Capture the cell that displays the provided text and extract its (x, y) central coordinate. 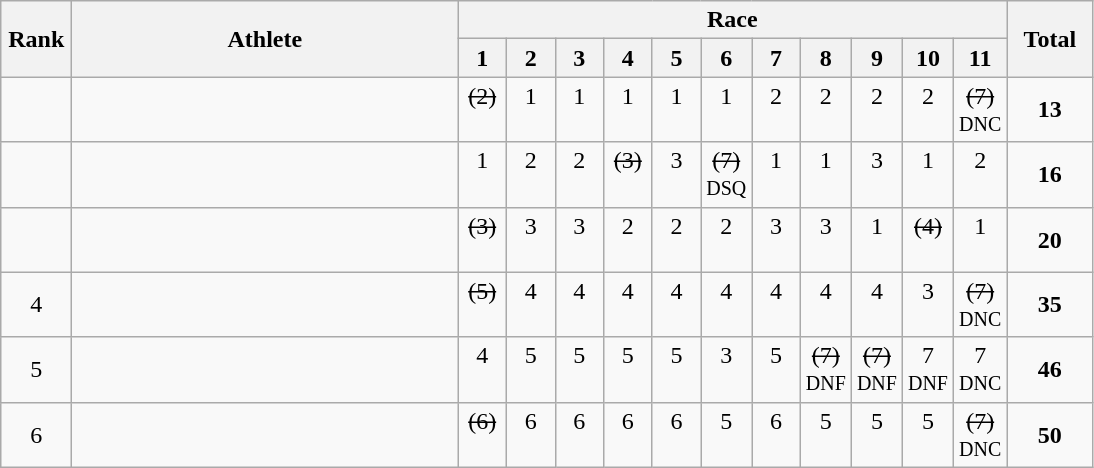
(2) (482, 110)
(6) (482, 434)
Athlete (265, 39)
7DNC (980, 370)
13 (1050, 110)
50 (1050, 434)
(7)DSQ (726, 174)
46 (1050, 370)
20 (1050, 240)
10 (928, 58)
(4) (928, 240)
Race (732, 20)
7 (776, 58)
16 (1050, 174)
9 (876, 58)
Total (1050, 39)
Rank (36, 39)
(5) (482, 304)
7DNF (928, 370)
35 (1050, 304)
8 (826, 58)
11 (980, 58)
